Extract the (X, Y) coordinate from the center of the cell holding the provided text.  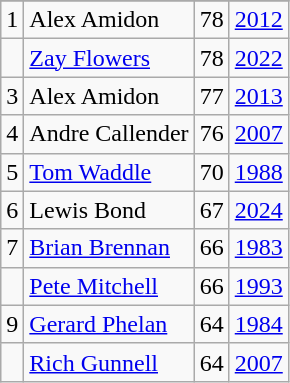
1984 (258, 324)
4 (12, 134)
67 (212, 210)
9 (12, 324)
2024 (258, 210)
2012 (258, 20)
Zay Flowers (109, 58)
1983 (258, 248)
7 (12, 248)
Brian Brennan (109, 248)
2022 (258, 58)
Pete Mitchell (109, 286)
77 (212, 96)
Gerard Phelan (109, 324)
76 (212, 134)
3 (12, 96)
Rich Gunnell (109, 362)
1993 (258, 286)
1 (12, 20)
2013 (258, 96)
70 (212, 172)
Tom Waddle (109, 172)
Lewis Bond (109, 210)
5 (12, 172)
1988 (258, 172)
Andre Callender (109, 134)
6 (12, 210)
